Pinpoint the cell where the given text exists, returning its (X, Y) midpoint coordinate. 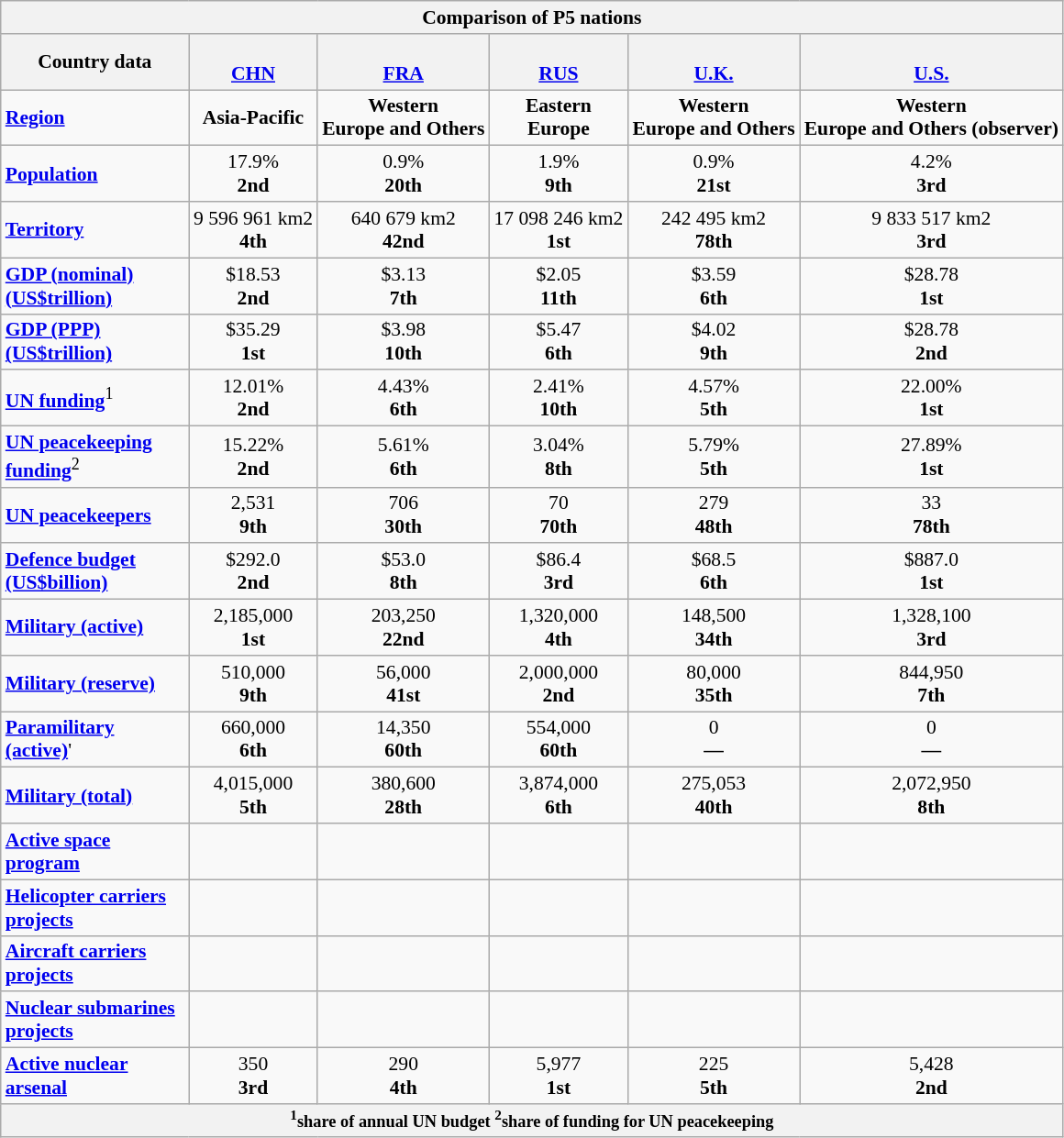
$292.02nd (253, 572)
380,60028th (404, 796)
7070th (558, 515)
Military (active) (95, 627)
Territory (95, 229)
1share of annual UN budget 2share of funding for UN peacekeeping (532, 1121)
Population (95, 174)
12.01%2nd (253, 398)
9 596 961 km24th (253, 229)
275,05340th (714, 796)
3503rd (253, 1077)
Defence budget (US$billion) (95, 572)
2255th (714, 1077)
22.00%1st (932, 398)
$68.56th (714, 572)
UN peacekeeping funding2 (95, 457)
2,000,0002nd (558, 684)
$2.0511th (558, 286)
GDP (nominal) (US$trillion) (95, 286)
$4.029th (714, 341)
14,35060th (404, 739)
CHN (253, 62)
UN funding1 (95, 398)
$86.43rd (558, 572)
$28.782nd (932, 341)
4.2%3rd (932, 174)
70630th (404, 515)
GDP (PPP) (US$trillion) (95, 341)
1,328,1003rd (932, 627)
$35.291st (253, 341)
$3.9810th (404, 341)
Military (reserve) (95, 684)
2,5319th (253, 515)
3.04%8th (558, 457)
Helicopter carriers projects (95, 908)
3,874,0006th (558, 796)
5.61%6th (404, 457)
UN peacekeepers (95, 515)
2,185,0001st (253, 627)
3378th (932, 515)
2,072,9508th (932, 796)
Asia-Pacific (253, 117)
FRA (404, 62)
5,9771st (558, 1077)
17.9%2nd (253, 174)
844,9507th (932, 684)
5,4282nd (932, 1077)
1,320,0004th (558, 627)
80,00035th (714, 684)
15.22%2nd (253, 457)
Paramilitary (active)' (95, 739)
Comparison of P5 nations (532, 17)
2.41%10th (558, 398)
203,25022nd (404, 627)
4.43%6th (404, 398)
660,0006th (253, 739)
RUS (558, 62)
Active nuclear arsenal (95, 1077)
Active space program (95, 851)
4,015,0005th (253, 796)
$3.596th (714, 286)
$18.532nd (253, 286)
Country data (95, 62)
Military (total) (95, 796)
0.9%20th (404, 174)
4.57%5th (714, 398)
27.89%1st (932, 457)
2904th (404, 1077)
$3.137th (404, 286)
$53.08th (404, 572)
1.9%9th (558, 174)
510,0009th (253, 684)
242 495 km278th (714, 229)
554,00060th (558, 739)
$887.01st (932, 572)
Aircraft carriers projects (95, 963)
Nuclear submarines projects (95, 1020)
148,50034th (714, 627)
17 098 246 km21st (558, 229)
Region (95, 117)
WesternEurope and Others (observer) (932, 117)
640 679 km242nd (404, 229)
EasternEurope (558, 117)
U.K. (714, 62)
0.9%21st (714, 174)
$28.781st (932, 286)
56,00041st (404, 684)
$5.476th (558, 341)
5.79%5th (714, 457)
9 833 517 km23rd (932, 229)
U.S. (932, 62)
27948th (714, 515)
